Pinpoint the cell where the given text exists, returning its (x, y) midpoint coordinate. 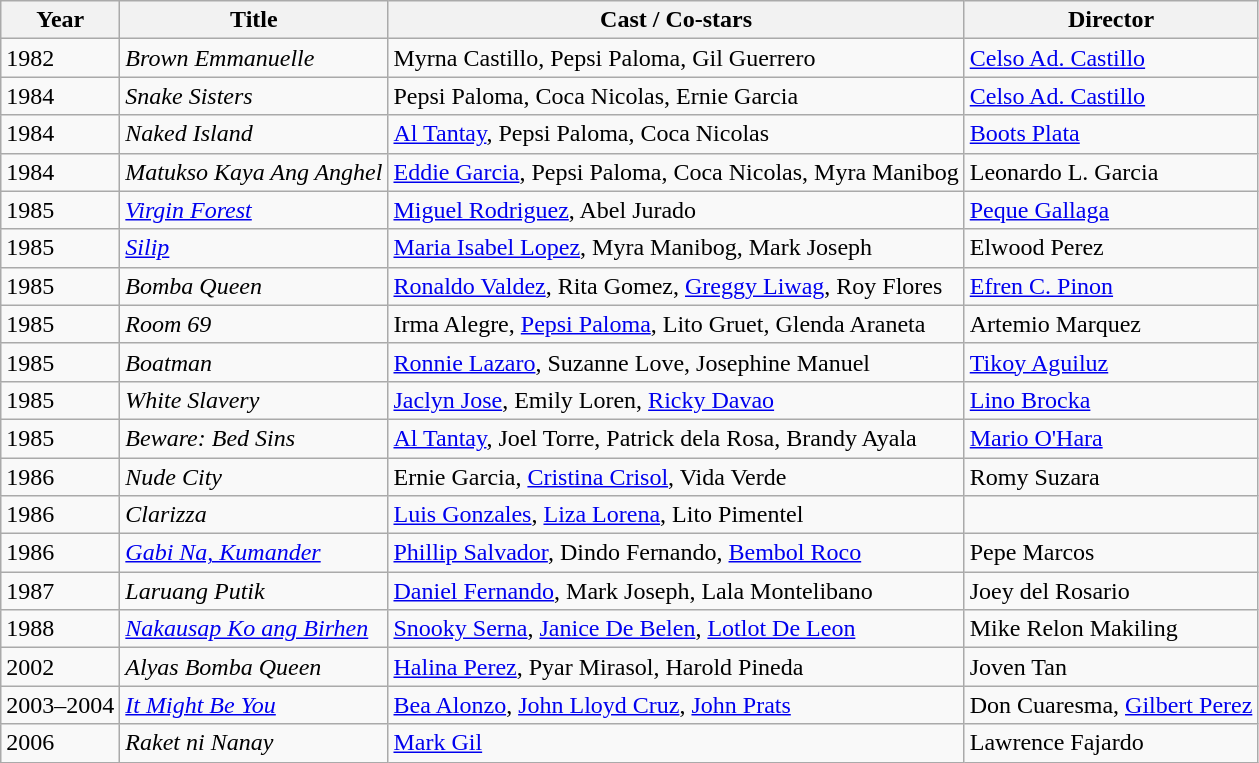
Ernie Garcia, Cristina Crisol, Vida Verde (676, 477)
Maria Isabel Lopez, Myra Manibog, Mark Joseph (676, 248)
Alyas Bomba Queen (254, 667)
Romy Suzara (1111, 477)
2003–2004 (60, 705)
Ronaldo Valdez, Rita Gomez, Greggy Liwag, Roy Flores (676, 286)
Beware: Bed Sins (254, 438)
Mario O'Hara (1111, 438)
Raket ni Nanay (254, 743)
Snooky Serna, Janice De Belen, Lotlot De Leon (676, 629)
Jaclyn Jose, Emily Loren, Ricky Davao (676, 400)
Laruang Putik (254, 591)
Efren C. Pinon (1111, 286)
2002 (60, 667)
Pepsi Paloma, Coca Nicolas, Ernie Garcia (676, 96)
Pepe Marcos (1111, 553)
Naked Island (254, 134)
Room 69 (254, 324)
Joven Tan (1111, 667)
Al Tantay, Pepsi Paloma, Coca Nicolas (676, 134)
Irma Alegre, Pepsi Paloma, Lito Gruet, Glenda Araneta (676, 324)
Clarizza (254, 515)
Daniel Fernando, Mark Joseph, Lala Montelibano (676, 591)
Al Tantay, Joel Torre, Patrick dela Rosa, Brandy Ayala (676, 438)
Lawrence Fajardo (1111, 743)
1987 (60, 591)
Cast / Co-stars (676, 20)
Boatman (254, 362)
Nakausap Ko ang Birhen (254, 629)
Bomba Queen (254, 286)
Lino Brocka (1111, 400)
2006 (60, 743)
Halina Perez, Pyar Mirasol, Harold Pineda (676, 667)
Nude City (254, 477)
Miguel Rodriguez, Abel Jurado (676, 210)
Brown Emmanuelle (254, 58)
Mike Relon Makiling (1111, 629)
Artemio Marquez (1111, 324)
Eddie Garcia, Pepsi Paloma, Coca Nicolas, Myra Manibog (676, 172)
Peque Gallaga (1111, 210)
Luis Gonzales, Liza Lorena, Lito Pimentel (676, 515)
Elwood Perez (1111, 248)
Silip (254, 248)
Boots Plata (1111, 134)
Joey del Rosario (1111, 591)
Bea Alonzo, John Lloyd Cruz, John Prats (676, 705)
Matukso Kaya Ang Anghel (254, 172)
Tikoy Aguiluz (1111, 362)
Director (1111, 20)
Phillip Salvador, Dindo Fernando, Bembol Roco (676, 553)
Virgin Forest (254, 210)
Gabi Na, Kumander (254, 553)
Myrna Castillo, Pepsi Paloma, Gil Guerrero (676, 58)
Don Cuaresma, Gilbert Perez (1111, 705)
Year (60, 20)
Mark Gil (676, 743)
Leonardo L. Garcia (1111, 172)
Ronnie Lazaro, Suzanne Love, Josephine Manuel (676, 362)
1982 (60, 58)
Snake Sisters (254, 96)
It Might Be You (254, 705)
Title (254, 20)
White Slavery (254, 400)
1988 (60, 629)
